Output the (X, Y) coordinate of the center of the cell containing the given text.  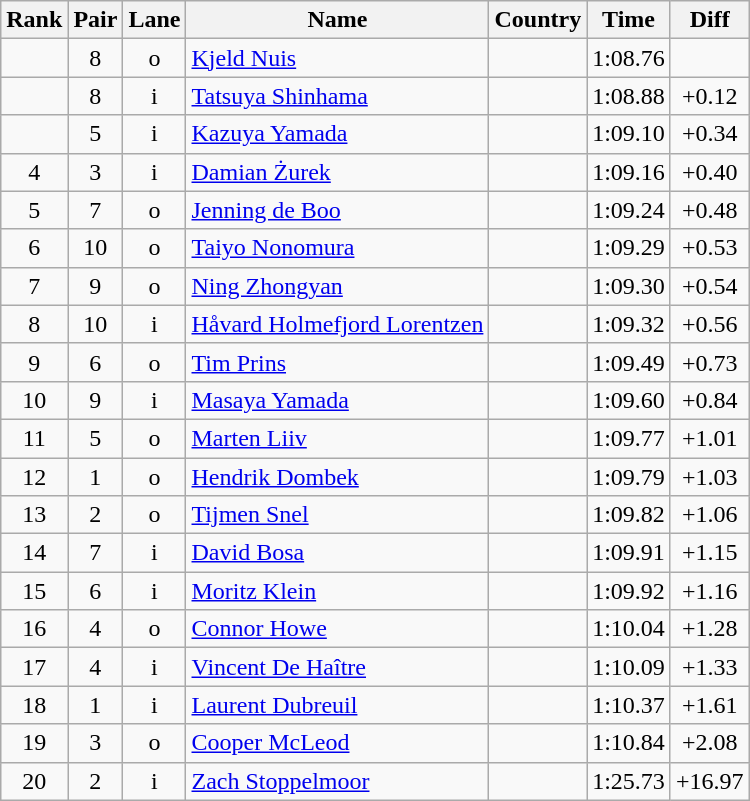
+0.40 (710, 172)
+1.28 (710, 629)
1:09.32 (629, 324)
1:09.77 (629, 438)
1:09.91 (629, 553)
12 (34, 477)
+1.15 (710, 553)
1:25.73 (629, 781)
Zach Stoppelmoor (338, 781)
1:08.88 (629, 96)
+1.33 (710, 667)
Pair (96, 20)
Tatsuya Shinhama (338, 96)
Masaya Yamada (338, 400)
1:09.60 (629, 400)
+1.61 (710, 705)
20 (34, 781)
1:10.04 (629, 629)
Laurent Dubreuil (338, 705)
+1.03 (710, 477)
Håvard Holmefjord Lorentzen (338, 324)
Connor Howe (338, 629)
Tijmen Snel (338, 515)
Cooper McLeod (338, 743)
Hendrik Dombek (338, 477)
Jenning de Boo (338, 210)
Tim Prins (338, 362)
Lane (154, 20)
11 (34, 438)
1:09.24 (629, 210)
1:09.10 (629, 134)
+0.84 (710, 400)
1:09.29 (629, 248)
13 (34, 515)
Moritz Klein (338, 591)
+1.16 (710, 591)
19 (34, 743)
David Bosa (338, 553)
1:10.37 (629, 705)
+0.54 (710, 286)
Marten Liiv (338, 438)
1:09.92 (629, 591)
18 (34, 705)
17 (34, 667)
Taiyo Nonomura (338, 248)
Damian Żurek (338, 172)
1:09.30 (629, 286)
Kjeld Nuis (338, 58)
+0.12 (710, 96)
1:09.79 (629, 477)
Kazuya Yamada (338, 134)
1:09.49 (629, 362)
+0.48 (710, 210)
Time (629, 20)
+0.56 (710, 324)
+2.08 (710, 743)
+16.97 (710, 781)
1:09.82 (629, 515)
+1.06 (710, 515)
+0.34 (710, 134)
1:09.16 (629, 172)
Rank (34, 20)
16 (34, 629)
+0.73 (710, 362)
+0.53 (710, 248)
1:10.09 (629, 667)
14 (34, 553)
15 (34, 591)
1:10.84 (629, 743)
1:08.76 (629, 58)
Diff (710, 20)
+1.01 (710, 438)
Vincent De Haître (338, 667)
Country (538, 20)
Name (338, 20)
Ning Zhongyan (338, 286)
